Search for the cell housing the specified text and yield its [x, y] center coordinate. 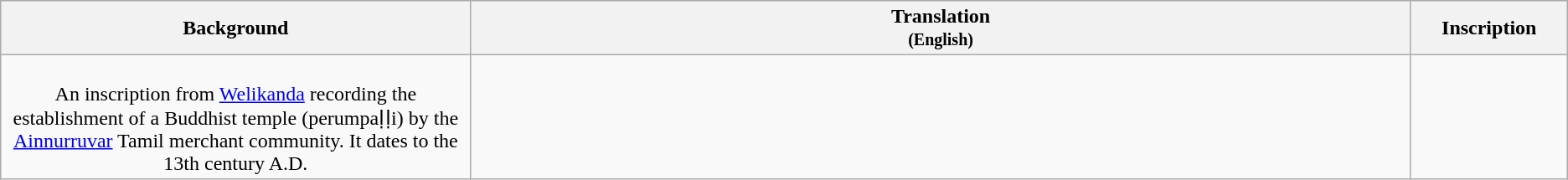
Inscription [1489, 28]
Background [236, 28]
Translation(English) [941, 28]
